Search for the cell housing the specified text and yield its (X, Y) center coordinate. 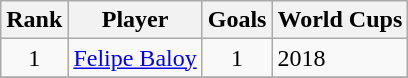
2018 (340, 58)
World Cups (340, 20)
Felipe Baloy (135, 58)
Rank (34, 20)
Goals (237, 20)
Player (135, 20)
